From the cell containing the given text, extract its center point as (X, Y) coordinate. 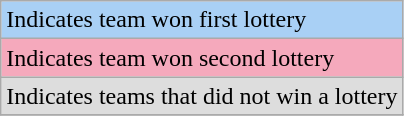
Indicates team won first lottery (202, 20)
Indicates team won second lottery (202, 58)
Indicates teams that did not win a lottery (202, 96)
